Return (X, Y) of the center of cell containing provided text 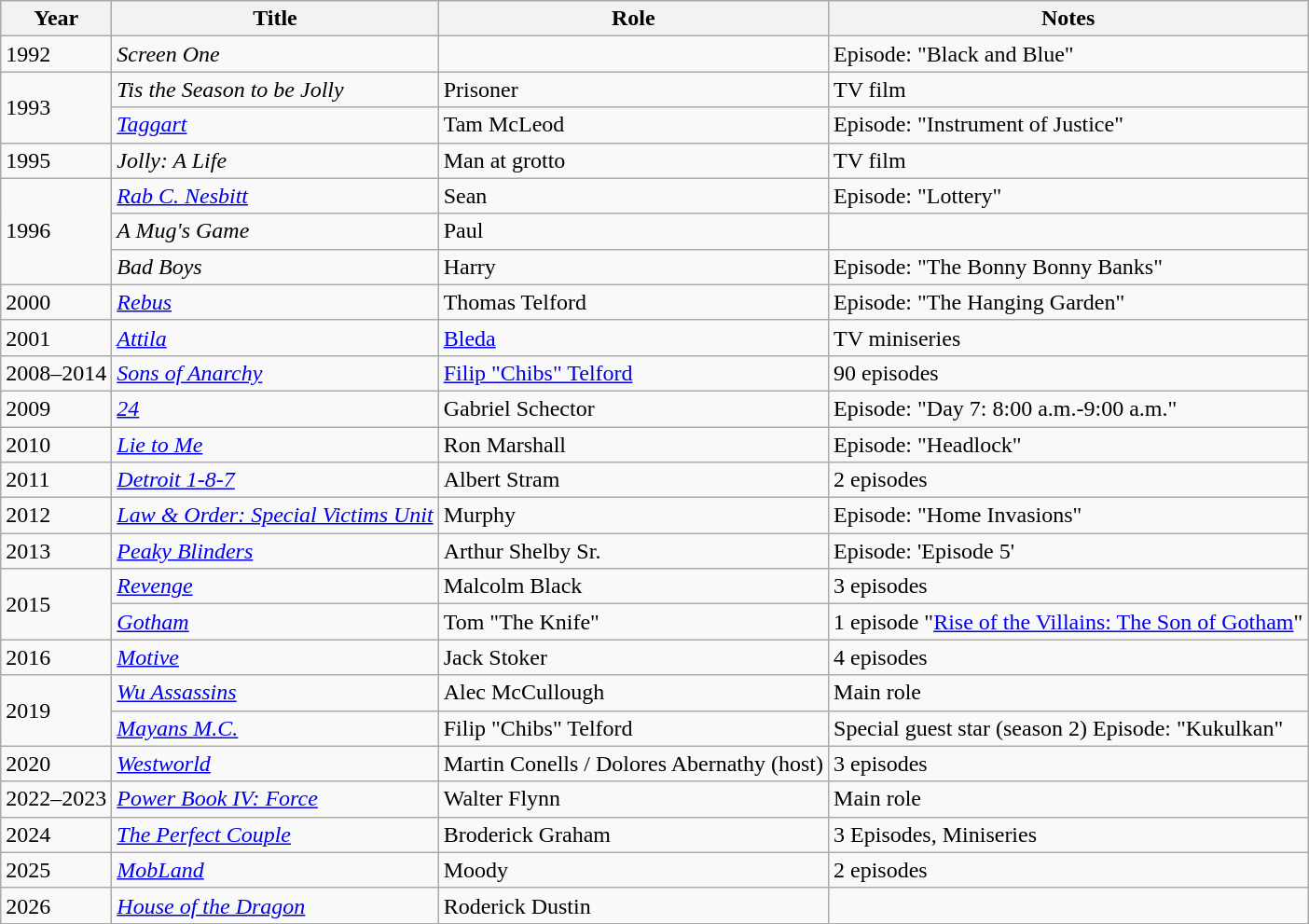
Tam McLeod (633, 125)
Tom "The Knife" (633, 622)
Mayans M.C. (275, 728)
2019 (56, 710)
2015 (56, 604)
2011 (56, 480)
Episode: "Home Invasions" (1068, 516)
Episode: "Lottery" (1068, 196)
Special guest star (season 2) Episode: "Kukulkan" (1068, 728)
Bleda (633, 338)
Jack Stoker (633, 657)
Rebus (275, 302)
2022–2023 (56, 799)
A Mug's Game (275, 231)
Peaky Blinders (275, 551)
Wu Assassins (275, 693)
Gabriel Schector (633, 408)
Harry (633, 267)
Alec McCullough (633, 693)
Roderick Dustin (633, 905)
Year (56, 19)
90 episodes (1068, 373)
Episode: "The Hanging Garden" (1068, 302)
Paul (633, 231)
Prisoner (633, 90)
Screen One (275, 54)
Thomas Telford (633, 302)
Episode: "Black and Blue" (1068, 54)
Sons of Anarchy (275, 373)
Power Book IV: Force (275, 799)
House of the Dragon (275, 905)
2008–2014 (56, 373)
Episode: "Headlock" (1068, 445)
Taggart (275, 125)
2013 (56, 551)
Detroit 1-8-7 (275, 480)
1 episode "Rise of the Villains: The Son of Gotham" (1068, 622)
Walter Flynn (633, 799)
1995 (56, 160)
2000 (56, 302)
2009 (56, 408)
Title (275, 19)
TV miniseries (1068, 338)
2025 (56, 870)
2024 (56, 834)
The Perfect Couple (275, 834)
Sean (633, 196)
2012 (56, 516)
Bad Boys (275, 267)
24 (275, 408)
Tis the Season to be Jolly (275, 90)
2026 (56, 905)
Moody (633, 870)
Notes (1068, 19)
1992 (56, 54)
Westworld (275, 764)
2010 (56, 445)
Revenge (275, 586)
Ron Marshall (633, 445)
2020 (56, 764)
Man at grotto (633, 160)
2001 (56, 338)
Episode: "The Bonny Bonny Banks" (1068, 267)
Law & Order: Special Victims Unit (275, 516)
Jolly: A Life (275, 160)
Murphy (633, 516)
Rab C. Nesbitt (275, 196)
Attila (275, 338)
4 episodes (1068, 657)
Episode: 'Episode 5' (1068, 551)
Gotham (275, 622)
Lie to Me (275, 445)
MobLand (275, 870)
Episode: "Day 7: 8:00 a.m.-9:00 a.m." (1068, 408)
Albert Stram (633, 480)
1993 (56, 107)
Malcolm Black (633, 586)
Arthur Shelby Sr. (633, 551)
3 Episodes, Miniseries (1068, 834)
1996 (56, 231)
Martin Conells / Dolores Abernathy (host) (633, 764)
Role (633, 19)
2016 (56, 657)
Motive (275, 657)
Broderick Graham (633, 834)
Episode: "Instrument of Justice" (1068, 125)
